For the text-containing cell, return its midpoint in [X, Y] coordinate format. 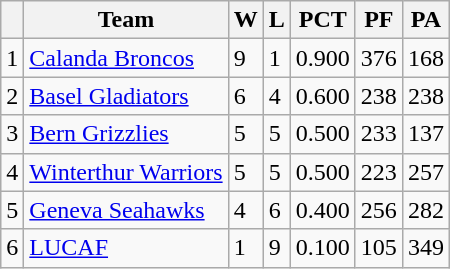
3 [12, 134]
PA [426, 20]
L [276, 20]
257 [426, 172]
PCT [322, 20]
168 [426, 58]
Calanda Broncos [126, 58]
Geneva Seahawks [126, 210]
Bern Grizzlies [126, 134]
256 [378, 210]
376 [378, 58]
Basel Gladiators [126, 96]
W [246, 20]
0.900 [322, 58]
233 [378, 134]
105 [378, 248]
223 [378, 172]
349 [426, 248]
Team [126, 20]
0.400 [322, 210]
0.100 [322, 248]
Winterthur Warriors [126, 172]
2 [12, 96]
282 [426, 210]
LUCAF [126, 248]
PF [378, 20]
137 [426, 134]
0.600 [322, 96]
